Output the (x, y) coordinate of the center of the cell containing the given text.  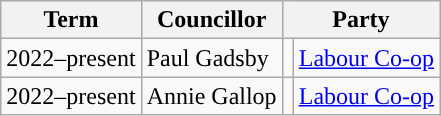
Annie Gallop (212, 96)
Party (360, 20)
Term (71, 20)
Paul Gadsby (212, 58)
Councillor (212, 20)
